Pinpoint the cell where the given text exists, returning its (X, Y) midpoint coordinate. 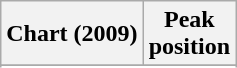
Peakposition (189, 34)
Chart (2009) (72, 34)
